Find where the given text appears and provide that cell's center as [x, y] coordinate. 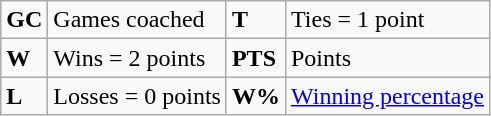
L [24, 96]
Games coached [138, 20]
GC [24, 20]
PTS [256, 58]
W% [256, 96]
T [256, 20]
Winning percentage [387, 96]
Ties = 1 point [387, 20]
Wins = 2 points [138, 58]
Points [387, 58]
W [24, 58]
Losses = 0 points [138, 96]
